Capture the cell that displays the provided text and extract its [X, Y] central coordinate. 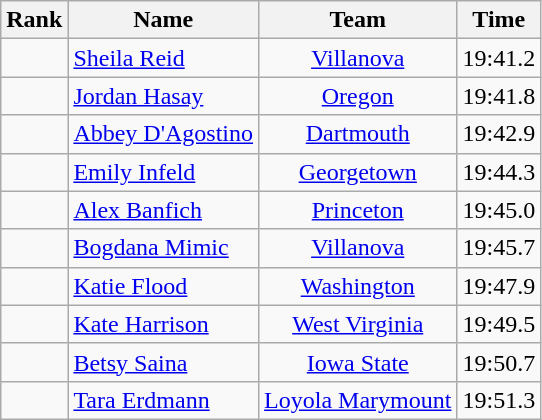
Oregon [358, 96]
Tara Erdmann [164, 400]
19:49.5 [499, 324]
Jordan Hasay [164, 96]
Team [358, 20]
Iowa State [358, 362]
19:51.3 [499, 400]
Abbey D'Agostino [164, 134]
Sheila Reid [164, 58]
Name [164, 20]
19:47.9 [499, 286]
Georgetown [358, 172]
Loyola Marymount [358, 400]
Time [499, 20]
19:44.3 [499, 172]
Alex Banfich [164, 210]
19:42.9 [499, 134]
19:45.7 [499, 248]
Kate Harrison [164, 324]
19:45.0 [499, 210]
Emily Infeld [164, 172]
19:50.7 [499, 362]
Katie Flood [164, 286]
19:41.2 [499, 58]
Bogdana Mimic [164, 248]
Princeton [358, 210]
West Virginia [358, 324]
Rank [34, 20]
Betsy Saina [164, 362]
Washington [358, 286]
Dartmouth [358, 134]
19:41.8 [499, 96]
